From the cell containing the given text, extract its center point as [X, Y] coordinate. 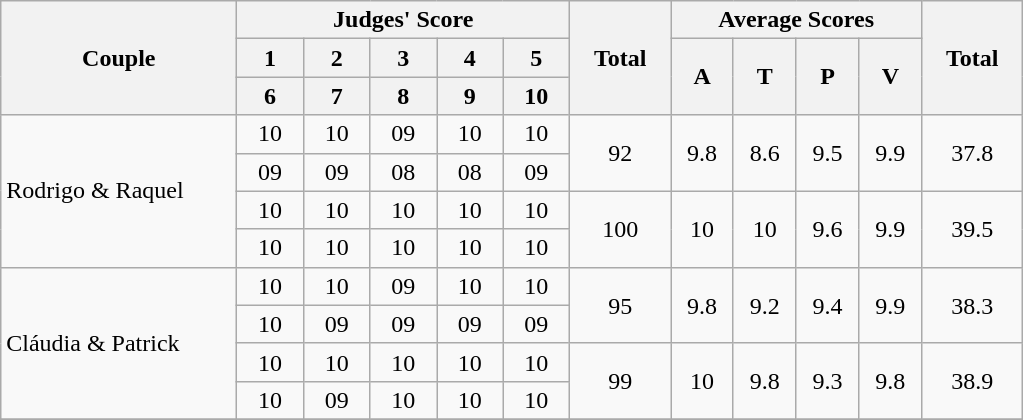
2 [336, 58]
V [890, 77]
37.8 [972, 153]
9.5 [828, 153]
99 [620, 381]
8.6 [764, 153]
A [702, 77]
4 [470, 58]
5 [536, 58]
9.4 [828, 305]
P [828, 77]
9.3 [828, 381]
Judges' Score [404, 20]
9.2 [764, 305]
8 [404, 96]
7 [336, 96]
6 [270, 96]
39.5 [972, 229]
3 [404, 58]
T [764, 77]
Rodrigo & Raquel [119, 191]
Couple [119, 58]
Cláudia & Patrick [119, 343]
1 [270, 58]
95 [620, 305]
38.9 [972, 381]
9.6 [828, 229]
9 [470, 96]
Average Scores [796, 20]
38.3 [972, 305]
100 [620, 229]
92 [620, 153]
